Pinpoint the cell where the given text exists, returning its (x, y) midpoint coordinate. 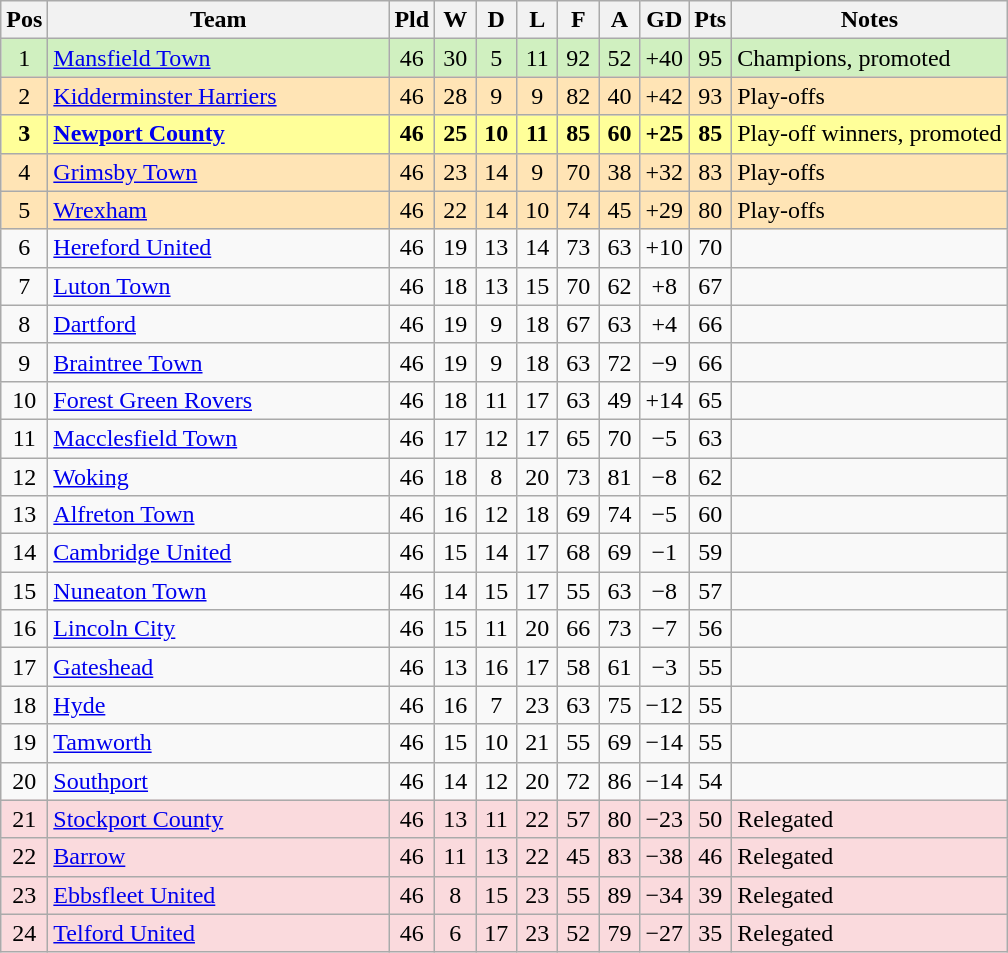
Lincoln City (218, 629)
30 (456, 58)
2 (24, 96)
50 (710, 819)
Gateshead (218, 667)
81 (620, 477)
−1 (664, 553)
Champions, promoted (870, 58)
1 (24, 58)
75 (620, 705)
F (578, 20)
95 (710, 58)
−9 (664, 362)
−3 (664, 667)
92 (578, 58)
Macclesfield Town (218, 438)
A (620, 20)
Luton Town (218, 286)
+4 (664, 324)
86 (620, 781)
Grimsby Town (218, 172)
−34 (664, 895)
89 (620, 895)
Dartford (218, 324)
−7 (664, 629)
+29 (664, 210)
4 (24, 172)
24 (24, 933)
25 (456, 134)
Braintree Town (218, 362)
93 (710, 96)
−38 (664, 857)
Cambridge United (218, 553)
82 (578, 96)
+32 (664, 172)
Telford United (218, 933)
3 (24, 134)
W (456, 20)
Nuneaton Town (218, 591)
Ebbsfleet United (218, 895)
28 (456, 96)
Play-off winners, promoted (870, 134)
35 (710, 933)
Kidderminster Harriers (218, 96)
79 (620, 933)
56 (710, 629)
Forest Green Rovers (218, 400)
Team (218, 20)
39 (710, 895)
Newport County (218, 134)
+42 (664, 96)
D (496, 20)
+40 (664, 58)
−27 (664, 933)
40 (620, 96)
38 (620, 172)
61 (620, 667)
GD (664, 20)
Stockport County (218, 819)
Hereford United (218, 248)
−12 (664, 705)
Pld (412, 20)
+14 (664, 400)
L (538, 20)
Southport (218, 781)
Woking (218, 477)
Hyde (218, 705)
54 (710, 781)
Pos (24, 20)
+10 (664, 248)
+25 (664, 134)
49 (620, 400)
59 (710, 553)
Wrexham (218, 210)
68 (578, 553)
+8 (664, 286)
58 (578, 667)
Tamworth (218, 743)
−23 (664, 819)
Barrow (218, 857)
Mansfield Town (218, 58)
Pts (710, 20)
Notes (870, 20)
Alfreton Town (218, 515)
